Return the [X, Y] coordinate for the center point of the cell that contains the specified text.  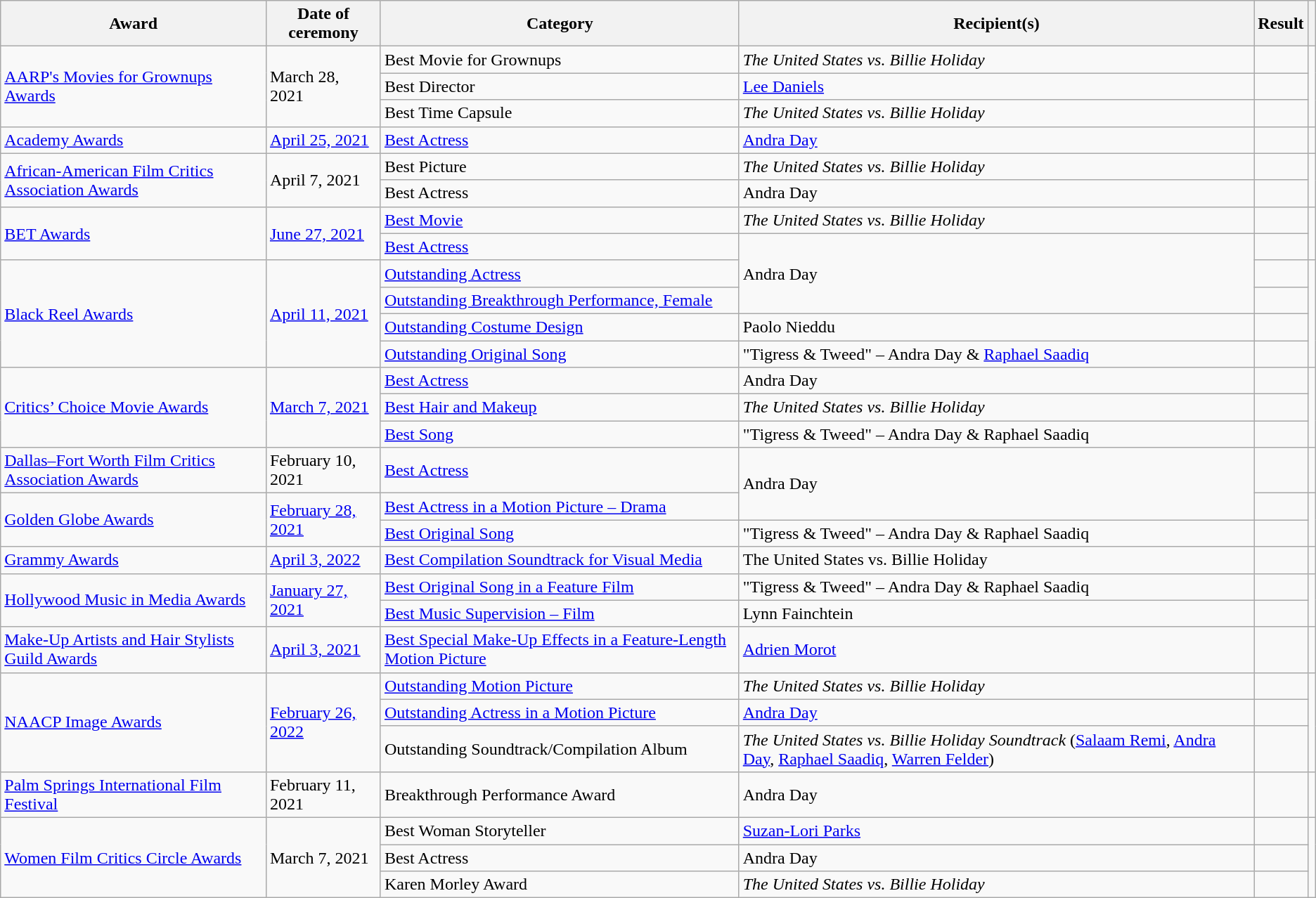
NAACP Image Awards [134, 722]
Outstanding Actress [560, 273]
Make-Up Artists and Hair Stylists Guild Awards [134, 649]
Category [560, 24]
Outstanding Soundtrack/Compilation Album [560, 749]
Women Film Critics Circle Awards [134, 857]
Best Compilation Soundtrack for Visual Media [560, 560]
Lee Daniels [996, 86]
April 3, 2022 [323, 560]
April 25, 2021 [323, 140]
February 11, 2021 [323, 794]
Breakthrough Performance Award [560, 794]
Date of ceremony [323, 24]
April 7, 2021 [323, 180]
Best Music Supervision – Film [560, 613]
Best Song [560, 434]
Best Special Make-Up Effects in a Feature-Length Motion Picture [560, 649]
Outstanding Breakthrough Performance, Female [560, 300]
Hollywood Music in Media Awards [134, 600]
March 28, 2021 [323, 86]
Outstanding Costume Design [560, 327]
February 10, 2021 [323, 471]
AARP's Movies for Grownups Awards [134, 86]
Best Original Song [560, 533]
January 27, 2021 [323, 600]
BET Awards [134, 233]
Result [1281, 24]
February 28, 2021 [323, 520]
Outstanding Motion Picture [560, 686]
Karen Morley Award [560, 885]
Lynn Fainchtein [996, 613]
Paolo Nieddu [996, 327]
African-American Film Critics Association Awards [134, 180]
Golden Globe Awards [134, 520]
Best Hair and Makeup [560, 408]
Recipient(s) [996, 24]
June 27, 2021 [323, 233]
April 11, 2021 [323, 313]
Suzan-Lori Parks [996, 831]
Academy Awards [134, 140]
Award [134, 24]
Best Movie for Grownups [560, 60]
Best Movie [560, 220]
Outstanding Actress in a Motion Picture [560, 712]
Critics’ Choice Movie Awards [134, 408]
Best Actress in a Motion Picture – Drama [560, 507]
Best Time Capsule [560, 113]
Black Reel Awards [134, 313]
Adrien Morot [996, 649]
Best Director [560, 86]
Outstanding Original Song [560, 353]
Best Woman Storyteller [560, 831]
Best Picture [560, 167]
February 26, 2022 [323, 722]
Best Original Song in a Feature Film [560, 587]
April 3, 2021 [323, 649]
Palm Springs International Film Festival [134, 794]
Dallas–Fort Worth Film Critics Association Awards [134, 471]
Grammy Awards [134, 560]
The United States vs. Billie Holiday Soundtrack (Salaam Remi, Andra Day, Raphael Saadiq, Warren Felder) [996, 749]
